Output the (x, y) coordinate of the center of the cell containing the given text.  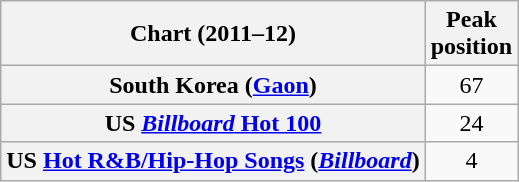
US Hot R&B/Hip-Hop Songs (Billboard) (213, 161)
Chart (2011–12) (213, 34)
Peakposition (471, 34)
24 (471, 123)
South Korea (Gaon) (213, 85)
67 (471, 85)
US Billboard Hot 100 (213, 123)
4 (471, 161)
